Scan for the cell matching the given text and deliver its [X, Y] coordinate at center. 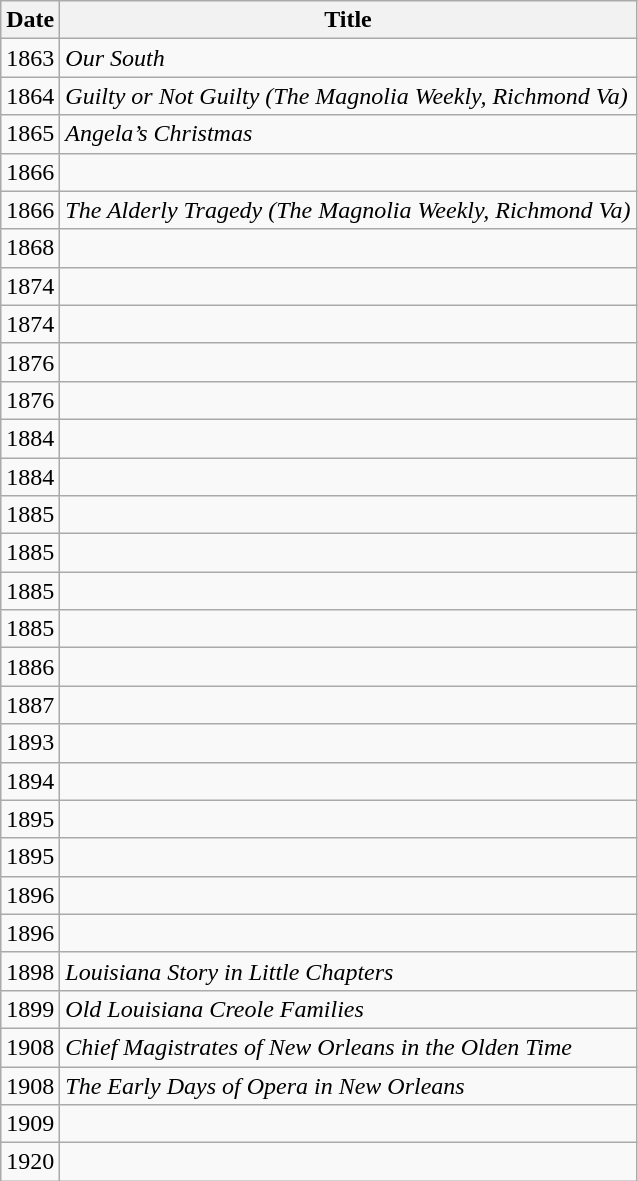
1909 [30, 1124]
The Early Days of Opera in New Orleans [348, 1085]
The Alderly Tragedy (The Magnolia Weekly, Richmond Va) [348, 210]
1887 [30, 705]
1899 [30, 1009]
1920 [30, 1162]
1868 [30, 248]
Our South [348, 58]
Guilty or Not Guilty (The Magnolia Weekly, Richmond Va) [348, 96]
1886 [30, 667]
1864 [30, 96]
1893 [30, 743]
Old Louisiana Creole Families [348, 1009]
1863 [30, 58]
Date [30, 20]
Louisiana Story in Little Chapters [348, 971]
Chief Magistrates of New Orleans in the Olden Time [348, 1047]
1898 [30, 971]
1894 [30, 781]
Title [348, 20]
Angela’s Christmas [348, 134]
1865 [30, 134]
